Scan for the cell matching the given text and deliver its [x, y] coordinate at center. 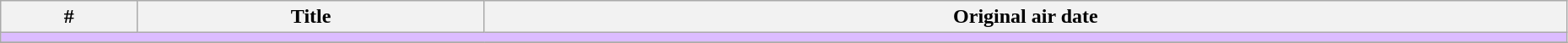
# [69, 17]
Title [311, 17]
Original air date [1026, 17]
